Extract the [x, y] coordinate from the center of the cell holding the provided text.  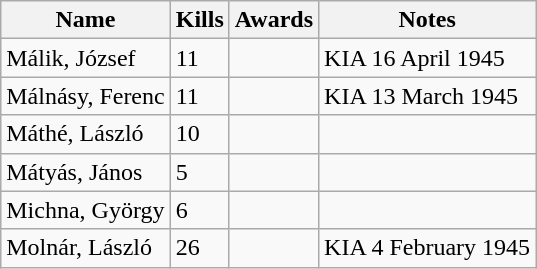
6 [200, 210]
Notes [428, 20]
Máthé, László [86, 134]
Kills [200, 20]
KIA 4 February 1945 [428, 248]
10 [200, 134]
5 [200, 172]
KIA 13 March 1945 [428, 96]
26 [200, 248]
Michna, György [86, 210]
Name [86, 20]
Málnásy, Ferenc [86, 96]
Málik, József [86, 58]
Molnár, László [86, 248]
Awards [274, 20]
Mátyás, János [86, 172]
KIA 16 April 1945 [428, 58]
